Find where the given text appears and provide that cell's center as (X, Y) coordinate. 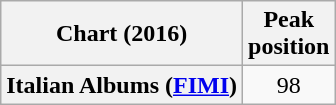
Italian Albums (FIMI) (122, 85)
98 (289, 85)
Chart (2016) (122, 34)
Peak position (289, 34)
